Provide the [X, Y] coordinate of the cell's center where the given text is located.  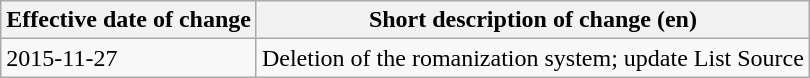
Short description of change (en) [532, 20]
2015-11-27 [129, 58]
Effective date of change [129, 20]
Deletion of the romanization system; update List Source [532, 58]
